Output the [x, y] coordinate of the center of the cell containing the given text.  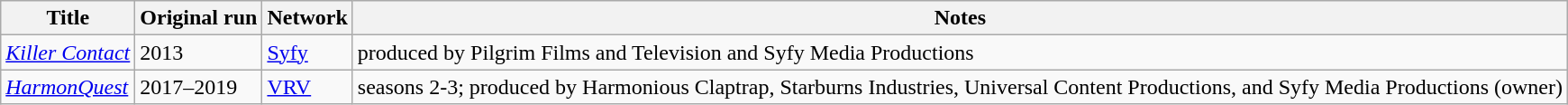
VRV [307, 87]
Original run [198, 18]
Syfy [307, 52]
produced by Pilgrim Films and Television and Syfy Media Productions [960, 52]
2013 [198, 52]
Title [68, 18]
Killer Contact [68, 52]
2017–2019 [198, 87]
seasons 2-3; produced by Harmonious Claptrap, Starburns Industries, Universal Content Productions, and Syfy Media Productions (owner) [960, 87]
HarmonQuest [68, 87]
Network [307, 18]
Notes [960, 18]
